Identify which cell holds the provided text, then report its (x, y) central coordinate. 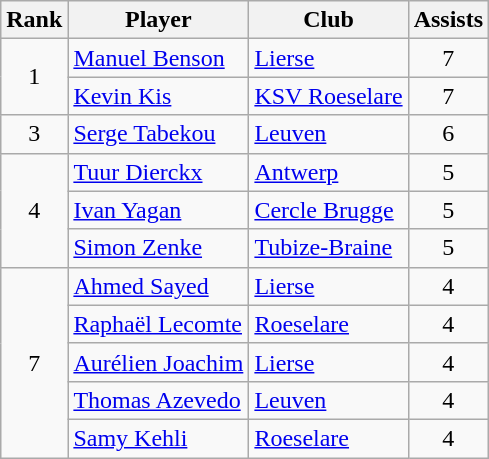
Cercle Brugge (328, 210)
Rank (34, 20)
Club (328, 20)
Kevin Kis (158, 96)
Ahmed Sayed (158, 286)
KSV Roeselare (328, 96)
Player (158, 20)
Tubize-Braine (328, 248)
Samy Kehli (158, 438)
Ivan Yagan (158, 210)
1 (34, 77)
Aurélien Joachim (158, 362)
Simon Zenke (158, 248)
Serge Tabekou (158, 134)
Tuur Dierckx (158, 172)
Assists (448, 20)
3 (34, 134)
Manuel Benson (158, 58)
Thomas Azevedo (158, 400)
6 (448, 134)
Raphaël Lecomte (158, 324)
Antwerp (328, 172)
